For the text-containing cell, return its midpoint in (X, Y) coordinate format. 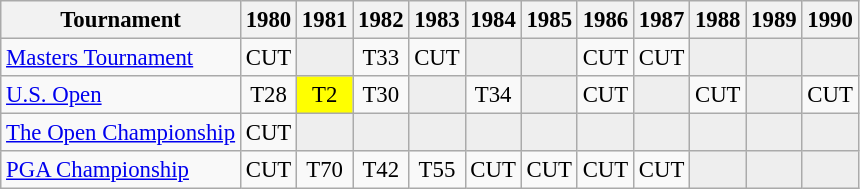
1988 (718, 20)
Tournament (121, 20)
T34 (493, 95)
1989 (774, 20)
T70 (325, 170)
1986 (605, 20)
T55 (437, 170)
The Open Championship (121, 133)
1990 (830, 20)
1982 (381, 20)
T2 (325, 95)
T28 (268, 95)
U.S. Open (121, 95)
1985 (549, 20)
1981 (325, 20)
Masters Tournament (121, 58)
T33 (381, 58)
1983 (437, 20)
1984 (493, 20)
PGA Championship (121, 170)
1980 (268, 20)
1987 (661, 20)
T30 (381, 95)
T42 (381, 170)
